Search for the cell housing the specified text and yield its [x, y] center coordinate. 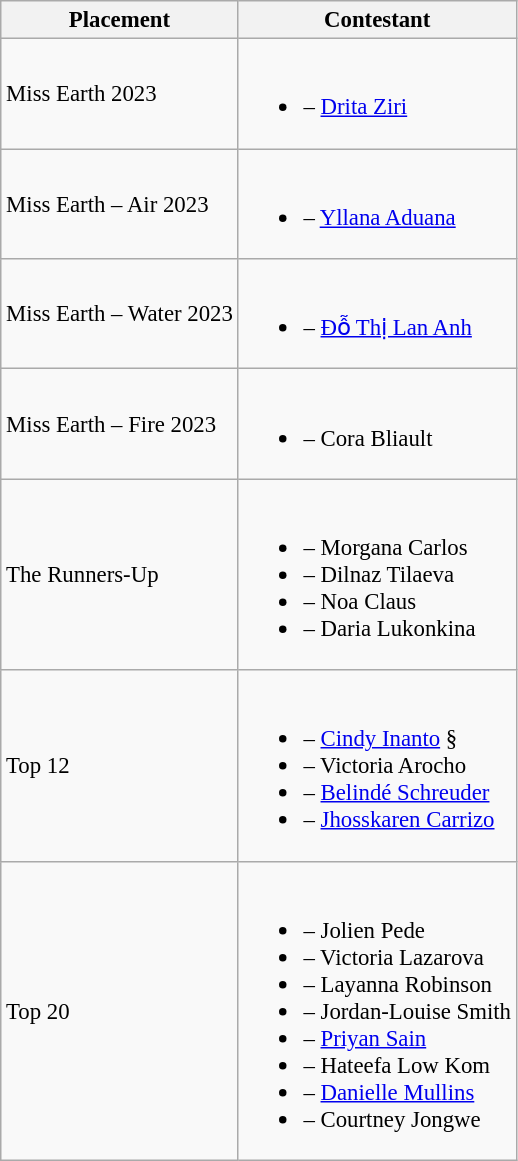
Placement [120, 20]
– Drita Ziri [377, 94]
Top 20 [120, 1010]
Miss Earth – Air 2023 [120, 204]
Miss Earth – Fire 2023 [120, 424]
– Jolien Pede – Victoria Lazarova – Layanna Robinson – Jordan-Louise Smith – Priyan Sain – Hateefa Low Kom – Danielle Mullins – Courtney Jongwe [377, 1010]
The Runners-Up [120, 574]
Miss Earth – Water 2023 [120, 314]
– Đỗ Thị Lan Anh [377, 314]
– Morgana Carlos – Dilnaz Tilaeva – Noa Claus – Daria Lukonkina [377, 574]
– Cora Bliault [377, 424]
Miss Earth 2023 [120, 94]
– Cindy Inanto § – Victoria Arocho – Belindé Schreuder – Jhosskaren Carrizo [377, 766]
Top 12 [120, 766]
Contestant [377, 20]
– Yllana Aduana [377, 204]
